Determine the [X, Y] coordinate at the center of the cell enclosing the given text.  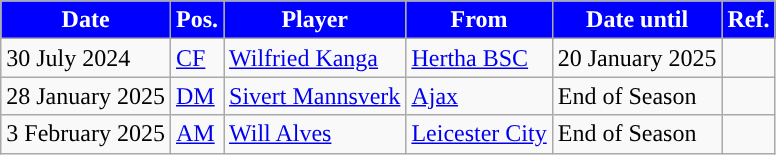
CF [196, 58]
Player [315, 20]
Ref. [748, 20]
20 January 2025 [637, 58]
Sivert Mannsverk [315, 96]
DM [196, 96]
From [479, 20]
Date until [637, 20]
Leicester City [479, 134]
Wilfried Kanga [315, 58]
Will Alves [315, 134]
28 January 2025 [86, 96]
Ajax [479, 96]
30 July 2024 [86, 58]
3 February 2025 [86, 134]
AM [196, 134]
Pos. [196, 20]
Hertha BSC [479, 58]
Date [86, 20]
